Identify which cell holds the provided text, then report its (X, Y) central coordinate. 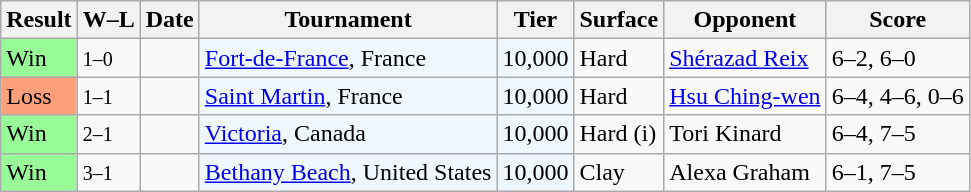
Saint Martin, France (348, 96)
Victoria, Canada (348, 134)
1–0 (108, 58)
Tournament (348, 20)
Date (170, 20)
W–L (108, 20)
6–4, 4–6, 0–6 (898, 96)
2–1 (108, 134)
6–4, 7–5 (898, 134)
Hard (i) (619, 134)
Tori Kinard (745, 134)
Shérazad Reix (745, 58)
Fort-de-France, France (348, 58)
1–1 (108, 96)
6–2, 6–0 (898, 58)
Tier (536, 20)
6–1, 7–5 (898, 172)
Score (898, 20)
Hsu Ching-wen (745, 96)
Alexa Graham (745, 172)
Surface (619, 20)
Clay (619, 172)
Result (39, 20)
Loss (39, 96)
3–1 (108, 172)
Bethany Beach, United States (348, 172)
Opponent (745, 20)
